Scan for the cell matching the given text and deliver its [X, Y] coordinate at center. 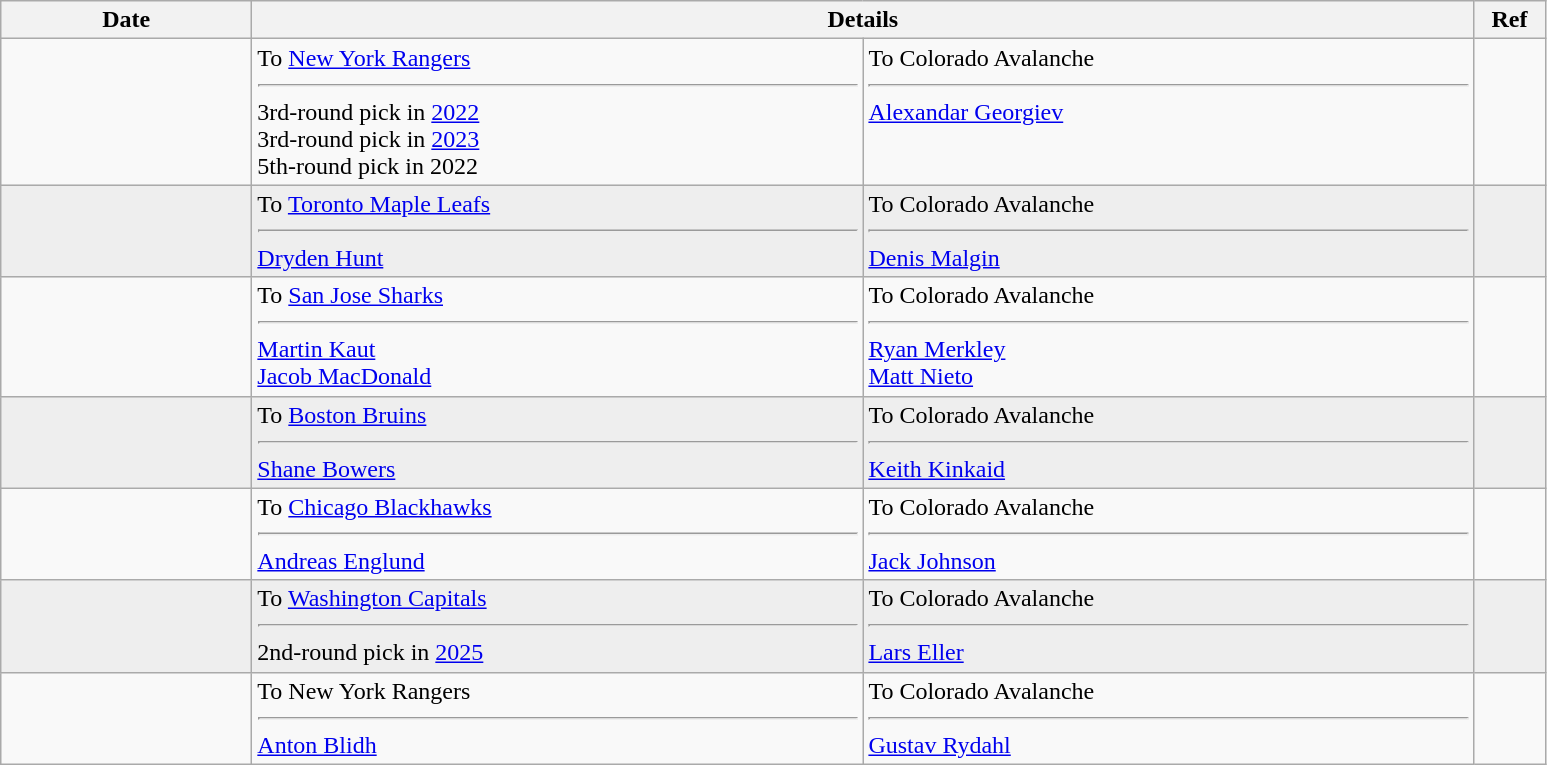
To Boston BruinsShane Bowers [558, 442]
To Colorado AvalancheDenis Malgin [1168, 231]
To Colorado AvalancheLars Eller [1168, 626]
To Colorado AvalancheAlexandar Georgiev [1168, 112]
To Colorado AvalancheGustav Rydahl [1168, 718]
To Chicago BlackhawksAndreas Englund [558, 534]
To New York Rangers3rd-round pick in 20223rd-round pick in 20235th-round pick in 2022 [558, 112]
To New York RangersAnton Blidh [558, 718]
To Toronto Maple LeafsDryden Hunt [558, 231]
To Washington Capitals2nd-round pick in 2025 [558, 626]
Date [126, 20]
To Colorado AvalancheKeith Kinkaid [1168, 442]
Details [863, 20]
To Colorado AvalancheRyan MerkleyMatt Nieto [1168, 336]
To San Jose SharksMartin KautJacob MacDonald [558, 336]
Ref [1510, 20]
To Colorado AvalancheJack Johnson [1168, 534]
